Identify which cell holds the provided text, then report its (X, Y) central coordinate. 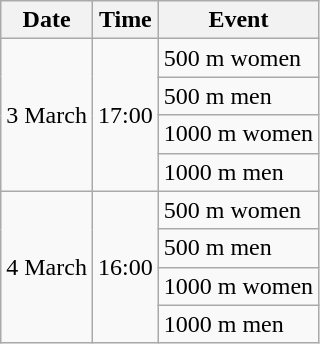
3 March (47, 115)
16:00 (125, 267)
17:00 (125, 115)
Time (125, 20)
4 March (47, 267)
Date (47, 20)
Event (238, 20)
